Output the (X, Y) coordinate of the center of the cell containing the given text.  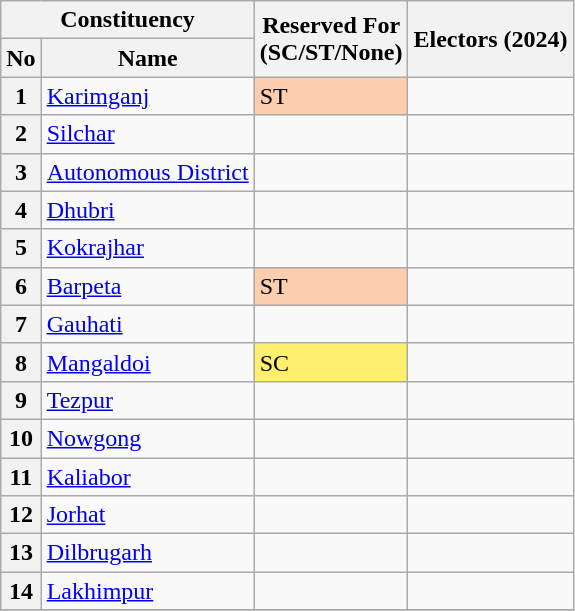
4 (21, 210)
Kokrajhar (148, 248)
No (21, 58)
7 (21, 324)
Dhubri (148, 210)
Jorhat (148, 515)
Karimganj (148, 96)
5 (21, 248)
8 (21, 362)
9 (21, 400)
Silchar (148, 134)
Kaliabor (148, 477)
Barpeta (148, 286)
12 (21, 515)
Autonomous District (148, 172)
Dilbrugarh (148, 553)
14 (21, 591)
Tezpur (148, 400)
10 (21, 438)
Constituency (128, 20)
Reserved For(SC/ST/None) (331, 39)
Name (148, 58)
Lakhimpur (148, 591)
Mangaldoi (148, 362)
11 (21, 477)
13 (21, 553)
Nowgong (148, 438)
2 (21, 134)
SC (331, 362)
1 (21, 96)
6 (21, 286)
Electors (2024) (490, 39)
3 (21, 172)
Gauhati (148, 324)
